Extract the [x, y] coordinate from the center of the cell holding the provided text.  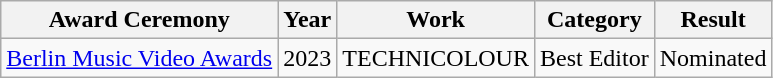
Category [594, 20]
Berlin Music Video Awards [140, 58]
TECHNICOLOUR [436, 58]
Nominated [713, 58]
Best Editor [594, 58]
Year [308, 20]
Result [713, 20]
Award Ceremony [140, 20]
Work [436, 20]
2023 [308, 58]
